Output the [x, y] coordinate of the center of the cell containing the given text.  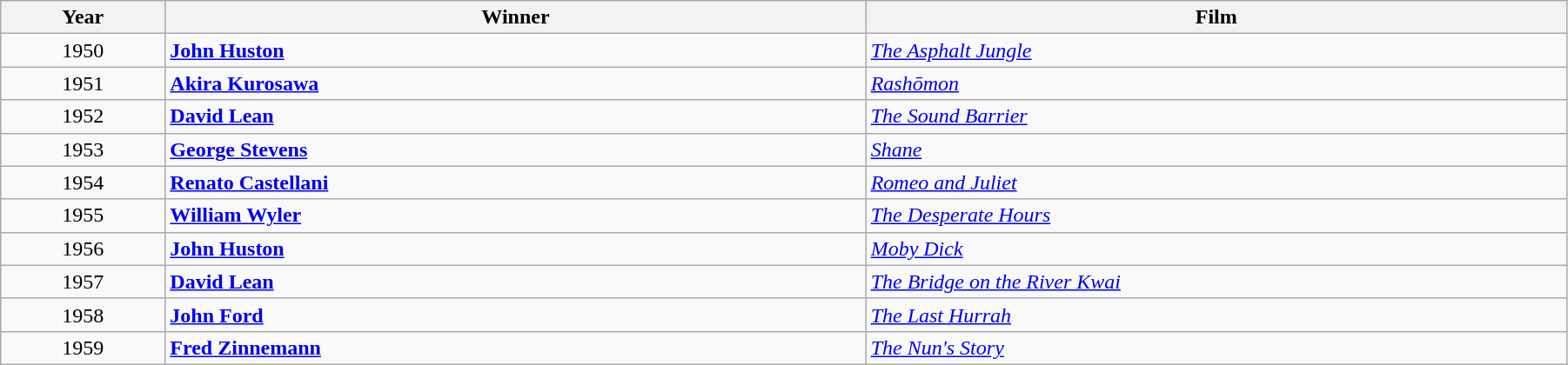
Winner [515, 17]
1956 [84, 249]
1952 [84, 116]
1953 [84, 149]
John Ford [515, 315]
1955 [84, 216]
The Asphalt Jungle [1216, 50]
Moby Dick [1216, 249]
The Sound Barrier [1216, 116]
Shane [1216, 149]
Film [1216, 17]
The Bridge on the River Kwai [1216, 282]
George Stevens [515, 149]
1959 [84, 348]
1951 [84, 83]
1958 [84, 315]
Romeo and Juliet [1216, 182]
1957 [84, 282]
William Wyler [515, 216]
Renato Castellani [515, 182]
The Desperate Hours [1216, 216]
Fred Zinnemann [515, 348]
The Nun's Story [1216, 348]
The Last Hurrah [1216, 315]
Akira Kurosawa [515, 83]
1954 [84, 182]
Year [84, 17]
Rashōmon [1216, 83]
1950 [84, 50]
